Search for the cell housing the specified text and yield its [X, Y] center coordinate. 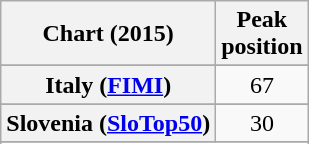
Slovenia (SloTop50) [108, 123]
Chart (2015) [108, 34]
Peakposition [262, 34]
30 [262, 123]
Italy (FIMI) [108, 85]
67 [262, 85]
